Identify which cell holds the provided text, then report its (X, Y) central coordinate. 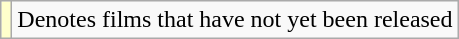
Denotes films that have not yet been released (235, 20)
